For the text-containing cell, return its midpoint in [x, y] coordinate format. 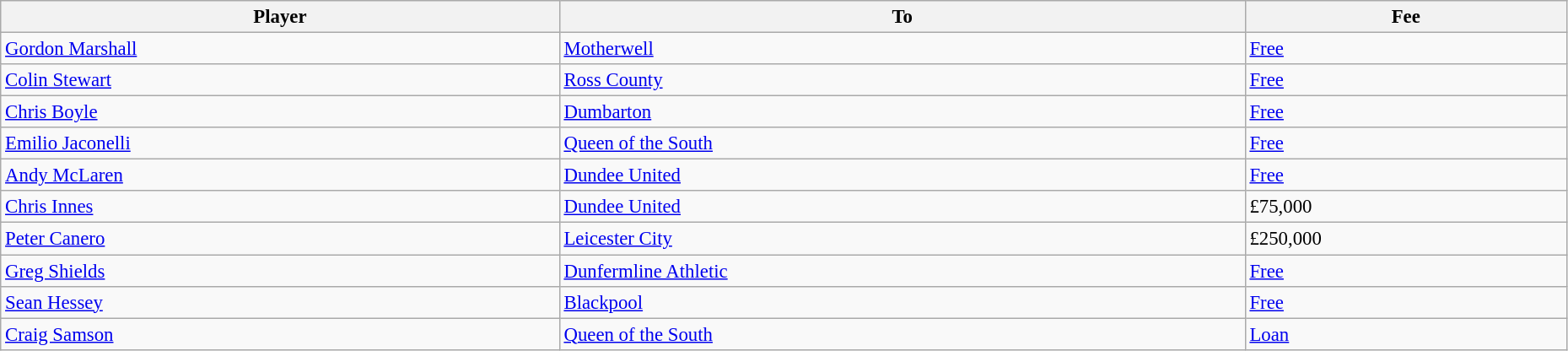
Gordon Marshall [280, 49]
To [903, 17]
Peter Canero [280, 239]
Loan [1405, 334]
Fee [1405, 17]
Colin Stewart [280, 80]
Dumbarton [903, 112]
Leicester City [903, 239]
Greg Shields [280, 271]
£75,000 [1405, 207]
Ross County [903, 80]
Chris Innes [280, 207]
Blackpool [903, 302]
Andy McLaren [280, 175]
Emilio Jaconelli [280, 143]
£250,000 [1405, 239]
Sean Hessey [280, 302]
Motherwell [903, 49]
Dunfermline Athletic [903, 271]
Chris Boyle [280, 112]
Craig Samson [280, 334]
Player [280, 17]
